Capture the cell that displays the provided text and extract its (X, Y) central coordinate. 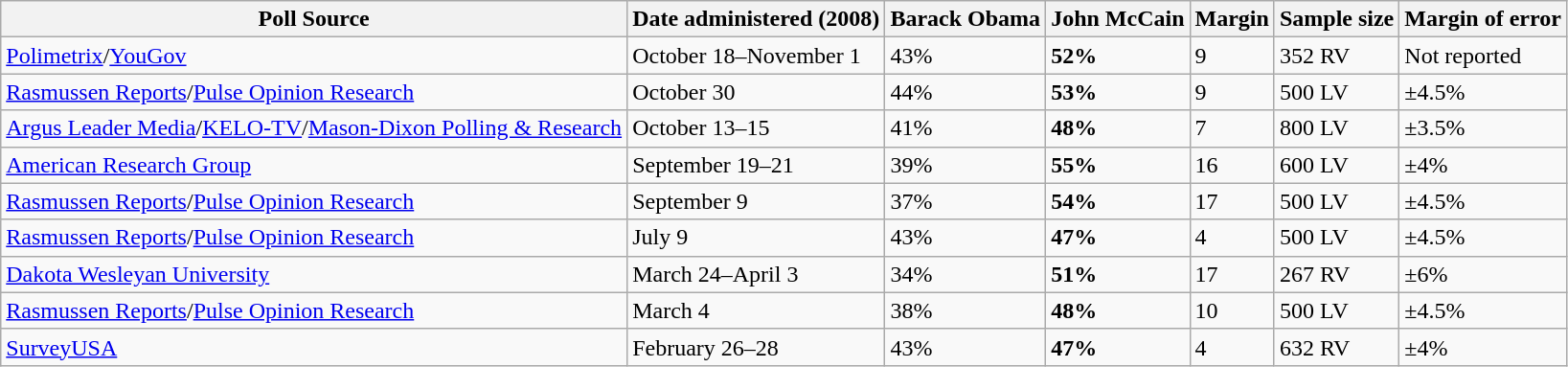
267 RV (1336, 274)
10 (1232, 310)
Margin (1232, 19)
39% (966, 165)
51% (1118, 274)
Polimetrix/YouGov (314, 56)
American Research Group (314, 165)
October 18–November 1 (757, 56)
September 19–21 (757, 165)
632 RV (1336, 347)
Margin of error (1483, 19)
John McCain (1118, 19)
Dakota Wesleyan University (314, 274)
±3.5% (1483, 128)
October 13–15 (757, 128)
SurveyUSA (314, 347)
800 LV (1336, 128)
16 (1232, 165)
41% (966, 128)
37% (966, 201)
352 RV (1336, 56)
July 9 (757, 238)
March 4 (757, 310)
Date administered (2008) (757, 19)
Argus Leader Media/KELO-TV/Mason-Dixon Polling & Research (314, 128)
52% (1118, 56)
44% (966, 92)
March 24–April 3 (757, 274)
600 LV (1336, 165)
38% (966, 310)
Not reported (1483, 56)
Poll Source (314, 19)
Barack Obama (966, 19)
55% (1118, 165)
7 (1232, 128)
September 9 (757, 201)
February 26–28 (757, 347)
34% (966, 274)
October 30 (757, 92)
Sample size (1336, 19)
53% (1118, 92)
54% (1118, 201)
±6% (1483, 274)
